Return [x, y] of the center of cell containing provided text 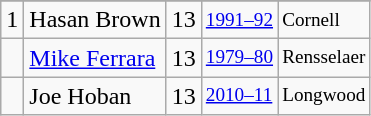
Cornell [324, 20]
Mike Ferrara [95, 58]
1979–80 [239, 58]
2010–11 [239, 96]
Hasan Brown [95, 20]
Longwood [324, 96]
Rensselaer [324, 58]
1991–92 [239, 20]
1 [12, 20]
Joe Hoban [95, 96]
